Pinpoint the cell where the given text exists, returning its (x, y) midpoint coordinate. 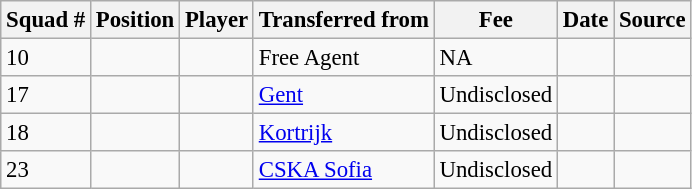
Player (217, 20)
Transferred from (344, 20)
Date (585, 20)
17 (46, 95)
NA (496, 58)
Free Agent (344, 58)
Fee (496, 20)
Kortrijk (344, 133)
23 (46, 170)
Source (652, 20)
10 (46, 58)
Gent (344, 95)
18 (46, 133)
Position (136, 20)
CSKA Sofia (344, 170)
Squad # (46, 20)
